Return the (x, y) coordinate for the center point of the cell that contains the specified text.  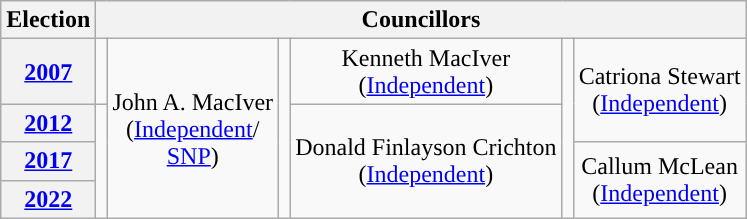
Councillors (421, 20)
2017 (48, 161)
2022 (48, 199)
Catriona Stewart(Independent) (660, 90)
Kenneth MacIver(Independent) (426, 72)
Donald Finlayson Crichton(Independent) (426, 161)
2012 (48, 123)
2007 (48, 72)
Callum McLean(Independent) (660, 180)
Election (48, 20)
John A. MacIver(Independent/SNP) (193, 128)
